Extract the (x, y) coordinate from the center of the cell holding the provided text.  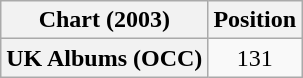
UK Albums (OCC) (104, 58)
Position (255, 20)
Chart (2003) (104, 20)
131 (255, 58)
